Identify which cell holds the provided text, then report its (X, Y) central coordinate. 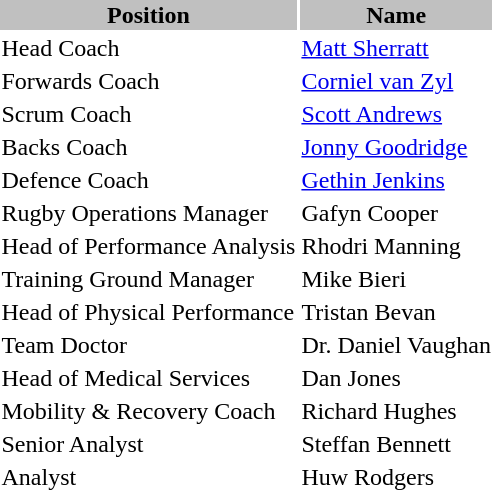
Mobility & Recovery Coach (148, 411)
Scrum Coach (148, 114)
Rugby Operations Manager (148, 213)
Defence Coach (148, 180)
Head of Physical Performance (148, 312)
Team Doctor (148, 345)
Head of Medical Services (148, 378)
Senior Analyst (148, 444)
Head of Performance Analysis (148, 246)
Training Ground Manager (148, 279)
Position (148, 15)
Forwards Coach (148, 81)
Backs Coach (148, 147)
Head Coach (148, 48)
